Return (x, y) of the center of cell containing provided text 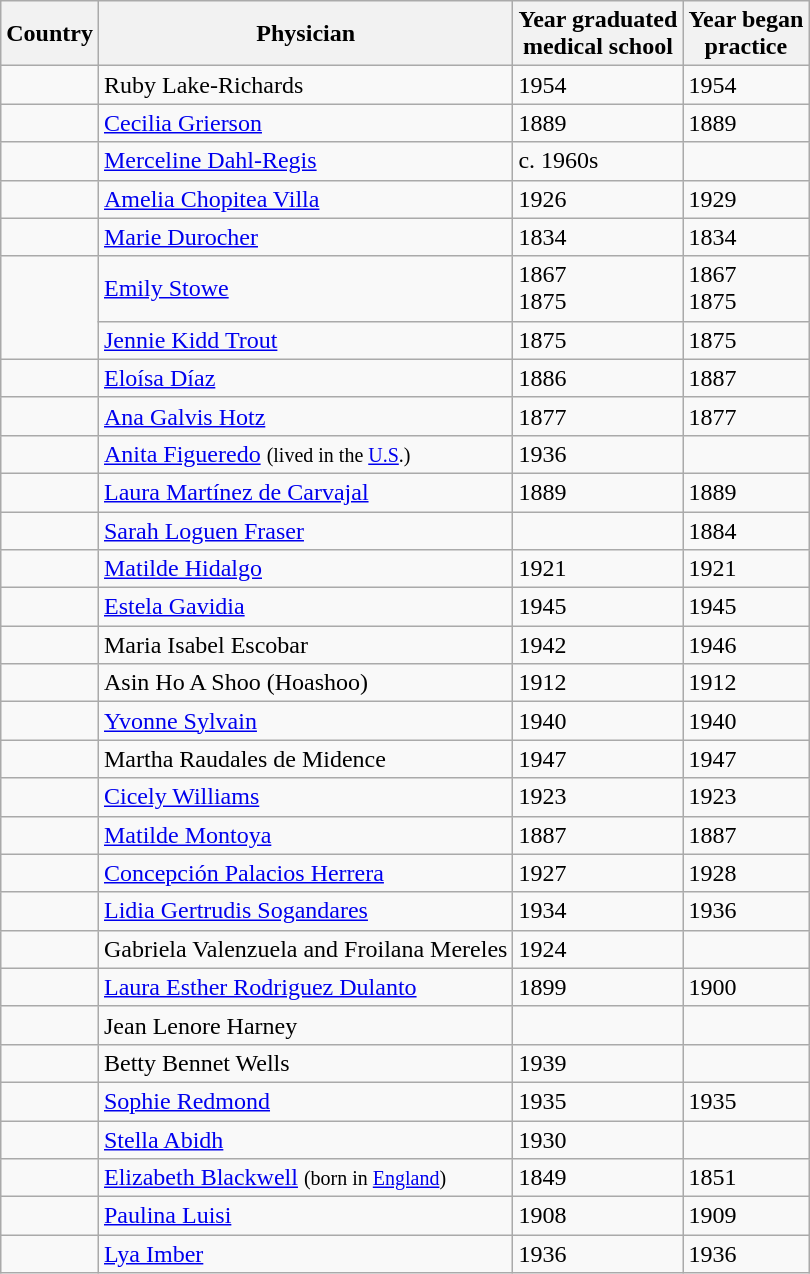
Gabriela Valenzuela and Froilana Mereles (305, 949)
Concepción Palacios Herrera (305, 873)
Matilde Montoya (305, 835)
1909 (746, 1216)
Emily Stowe (305, 288)
Year beganpractice (746, 34)
Sophie Redmond (305, 1101)
Sarah Loguen Fraser (305, 531)
Marie Durocher (305, 237)
Lya Imber (305, 1254)
1928 (746, 873)
Maria Isabel Escobar (305, 645)
1939 (598, 1063)
1930 (598, 1139)
Cecilia Grierson (305, 123)
c. 1960s (598, 161)
1884 (746, 531)
Betty Bennet Wells (305, 1063)
Eloísa Díaz (305, 378)
1946 (746, 645)
Jennie Kidd Trout (305, 340)
1929 (746, 199)
1924 (598, 949)
1899 (598, 987)
1886 (598, 378)
Asin Ho A Shoo (Hoashoo) (305, 683)
1900 (746, 987)
Matilde Hidalgo (305, 569)
Laura Martínez de Carvajal (305, 492)
Jean Lenore Harney (305, 1025)
1934 (598, 911)
1849 (598, 1178)
1851 (746, 1178)
Martha Raudales de Midence (305, 759)
Paulina Luisi (305, 1216)
Anita Figueredo (lived in the U.S.) (305, 454)
Year graduatedmedical school (598, 34)
Yvonne Sylvain (305, 721)
1927 (598, 873)
Amelia Chopitea Villa (305, 199)
Stella Abidh (305, 1139)
Laura Esther Rodriguez Dulanto (305, 987)
1942 (598, 645)
Country (50, 34)
Ruby Lake-Richards (305, 85)
1926 (598, 199)
Ana Galvis Hotz (305, 416)
Physician (305, 34)
Merceline Dahl-Regis (305, 161)
Cicely Williams (305, 797)
Estela Gavidia (305, 607)
Elizabeth Blackwell (born in England) (305, 1178)
Lidia Gertrudis Sogandares (305, 911)
1908 (598, 1216)
